Provide the [X, Y] coordinate of the cell's center where the given text is located.  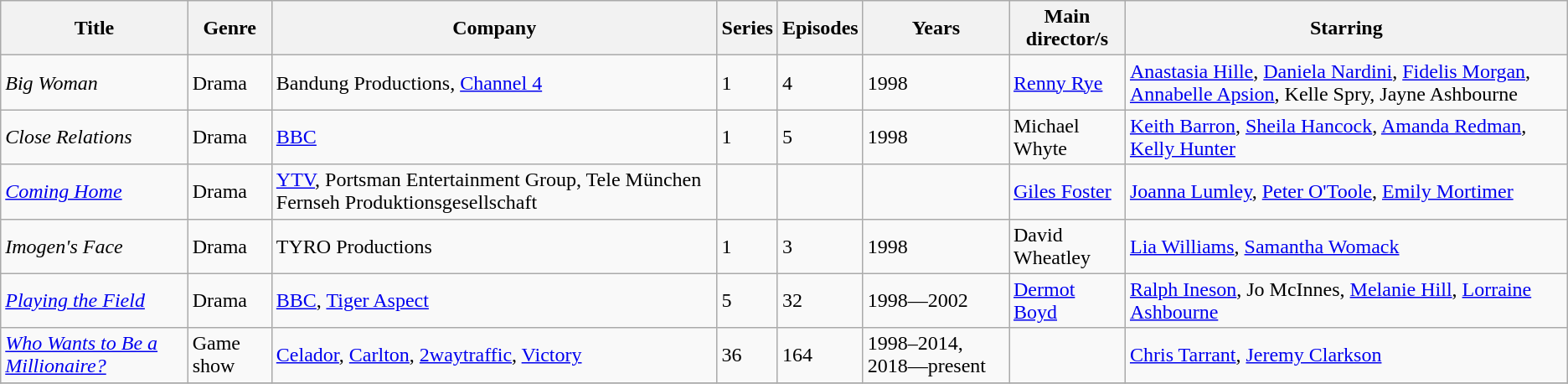
Lia Williams, Samantha Womack [1346, 246]
32 [820, 300]
1998—2002 [936, 300]
Joanna Lumley, Peter O'Toole, Emily Mortimer [1346, 191]
1998–2014, 2018—present [936, 355]
Who Wants to Be a Millionaire? [94, 355]
Ralph Ineson, Jo McInnes, Melanie Hill, Lorraine Ashbourne [1346, 300]
Years [936, 29]
Michael Whyte [1067, 138]
Chris Tarrant, Jeremy Clarkson [1346, 355]
Renny Rye [1067, 82]
Title [94, 29]
Close Relations [94, 138]
Keith Barron, Sheila Hancock, Amanda Redman, Kelly Hunter [1346, 138]
Company [494, 29]
36 [747, 355]
Genre [230, 29]
YTV, Portsman Entertainment Group, Tele München Fernseh Produktionsgesellschaft [494, 191]
BBC [494, 138]
David Wheatley [1067, 246]
Anastasia Hille, Daniela Nardini, Fidelis Morgan, Annabelle Apsion, Kelle Spry, Jayne Ashbourne [1346, 82]
Series [747, 29]
Celador, Carlton, 2waytraffic, Victory [494, 355]
Imogen's Face [94, 246]
Bandung Productions, Channel 4 [494, 82]
3 [820, 246]
Coming Home [94, 191]
TYRO Productions [494, 246]
Episodes [820, 29]
BBC, Tiger Aspect [494, 300]
4 [820, 82]
Playing the Field [94, 300]
Main director/s [1067, 29]
Game show [230, 355]
164 [820, 355]
Big Woman [94, 82]
Starring [1346, 29]
Dermot Boyd [1067, 300]
Giles Foster [1067, 191]
